Extract the (X, Y) coordinate from the center of the cell holding the provided text.  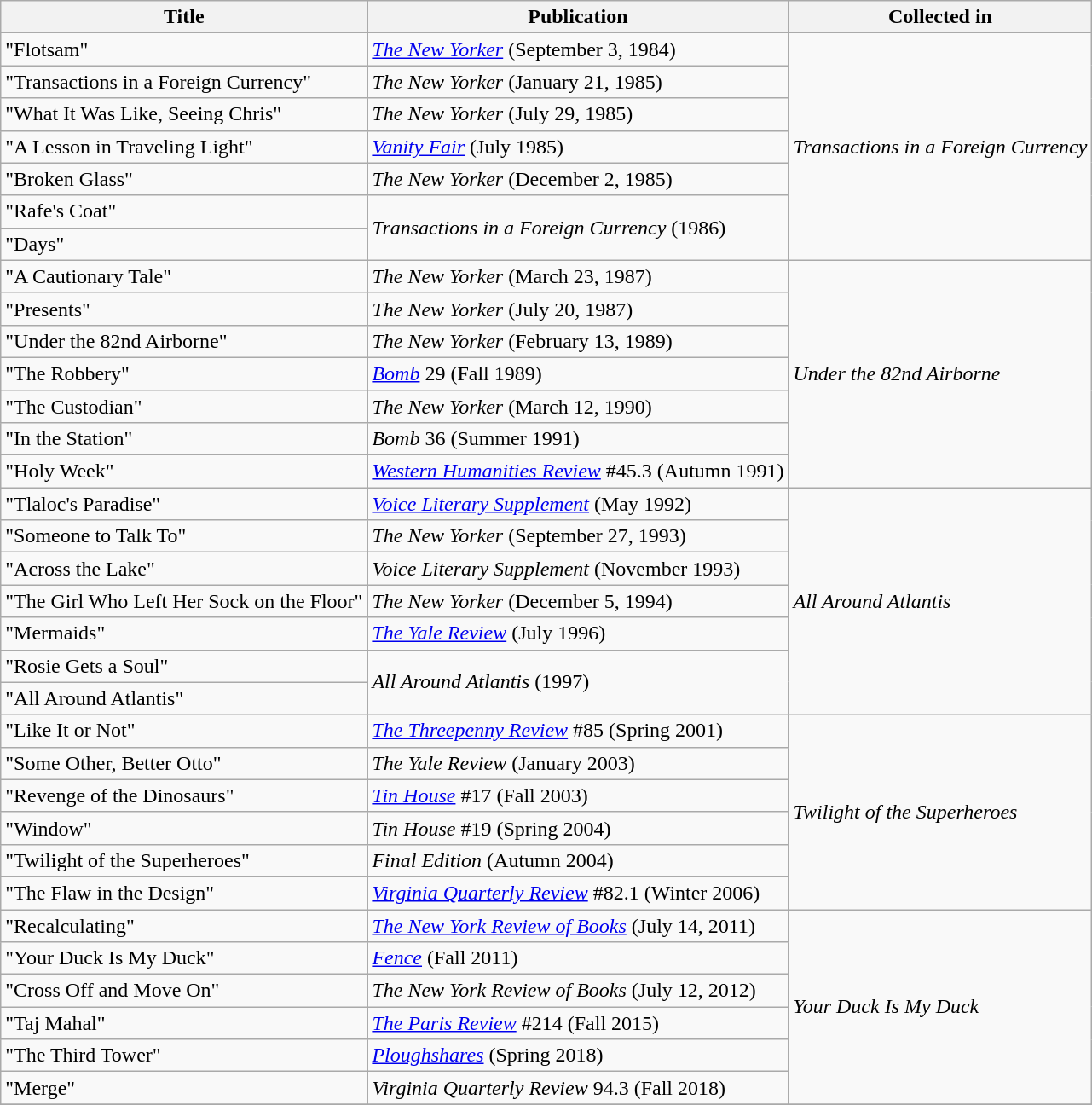
Western Humanities Review #45.3 (Autumn 1991) (578, 472)
"Twilight of the Superheroes" (184, 860)
Under the 82nd Airborne (940, 373)
"Mermaids" (184, 633)
Publication (578, 17)
"Recalculating" (184, 925)
Your Duck Is My Duck (940, 1006)
Fence (Fall 2011) (578, 958)
Ploughshares (Spring 2018) (578, 1056)
"Revenge of the Dinosaurs" (184, 795)
"Tlaloc's Paradise" (184, 504)
The New York Review of Books (July 12, 2012) (578, 991)
"The Girl Who Left Her Sock on the Floor" (184, 601)
"Rosie Gets a Soul" (184, 666)
The New Yorker (March 12, 1990) (578, 407)
Transactions in a Foreign Currency (940, 147)
All Around Atlantis (940, 601)
"The Flaw in the Design" (184, 893)
Final Edition (Autumn 2004) (578, 860)
"Broken Glass" (184, 179)
Bomb 29 (Fall 1989) (578, 373)
The New Yorker (December 2, 1985) (578, 179)
"Someone to Talk To" (184, 536)
"Window" (184, 828)
The New York Review of Books (July 14, 2011) (578, 925)
"Some Other, Better Otto" (184, 763)
"The Robbery" (184, 373)
The New Yorker (March 23, 1987) (578, 276)
The New Yorker (July 20, 1987) (578, 309)
Vanity Fair (July 1985) (578, 147)
"A Cautionary Tale" (184, 276)
"Flotsam" (184, 49)
Transactions in a Foreign Currency (1986) (578, 228)
"Rafe's Coat" (184, 211)
"Merge" (184, 1088)
The New Yorker (December 5, 1994) (578, 601)
The New Yorker (September 3, 1984) (578, 49)
Collected in (940, 17)
"Taj Mahal" (184, 1023)
The New Yorker (February 13, 1989) (578, 341)
"Holy Week" (184, 472)
Voice Literary Supplement (May 1992) (578, 504)
Tin House #17 (Fall 2003) (578, 795)
"Cross Off and Move On" (184, 991)
"A Lesson in Traveling Light" (184, 147)
The Yale Review (January 2003) (578, 763)
The New Yorker (September 27, 1993) (578, 536)
The New Yorker (January 21, 1985) (578, 82)
"Across the Lake" (184, 569)
Title (184, 17)
"The Third Tower" (184, 1056)
The Yale Review (July 1996) (578, 633)
Tin House #19 (Spring 2004) (578, 828)
Virginia Quarterly Review 94.3 (Fall 2018) (578, 1088)
"Your Duck Is My Duck" (184, 958)
"The Custodian" (184, 407)
"Presents" (184, 309)
"In the Station" (184, 439)
Virginia Quarterly Review #82.1 (Winter 2006) (578, 893)
All Around Atlantis (1997) (578, 682)
The Threepenny Review #85 (Spring 2001) (578, 731)
Voice Literary Supplement (November 1993) (578, 569)
Twilight of the Superheroes (940, 812)
"Under the 82nd Airborne" (184, 341)
"Days" (184, 244)
The Paris Review #214 (Fall 2015) (578, 1023)
"All Around Atlantis" (184, 698)
"What It Was Like, Seeing Chris" (184, 114)
The New Yorker (July 29, 1985) (578, 114)
Bomb 36 (Summer 1991) (578, 439)
"Transactions in a Foreign Currency" (184, 82)
"Like It or Not" (184, 731)
